Provide the (X, Y) coordinate of the cell's center where the given text is located.  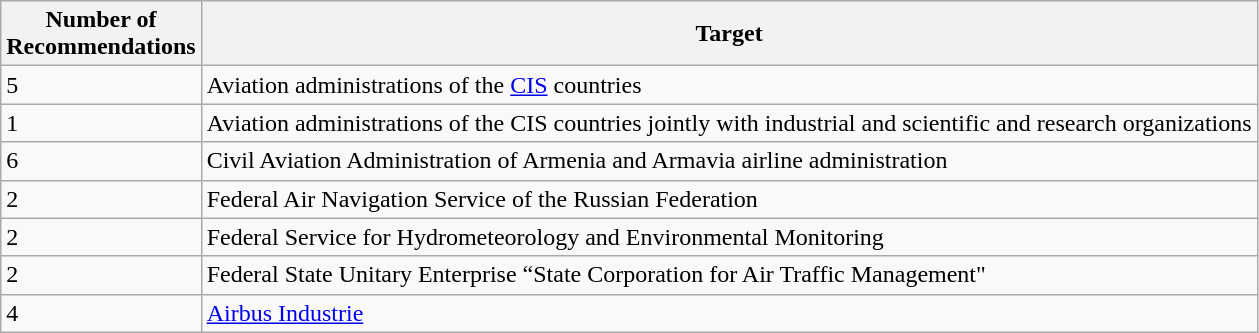
Civil Aviation Administration of Armenia and Armavia airline administration (729, 161)
Federal Air Navigation Service of the Russian Federation (729, 199)
Target (729, 34)
5 (101, 85)
1 (101, 123)
Federal State Unitary Enterprise “State Corporation for Air Traffic Management" (729, 275)
6 (101, 161)
Aviation administrations of the CIS countries jointly with industrial and scientific and research organizations (729, 123)
Federal Service for Hydrometeorology and Environmental Monitoring (729, 237)
Aviation administrations of the CIS countries (729, 85)
Airbus Industrie (729, 313)
Number of Recommendations (101, 34)
4 (101, 313)
